Output the [X, Y] coordinate of the center of the cell containing the given text.  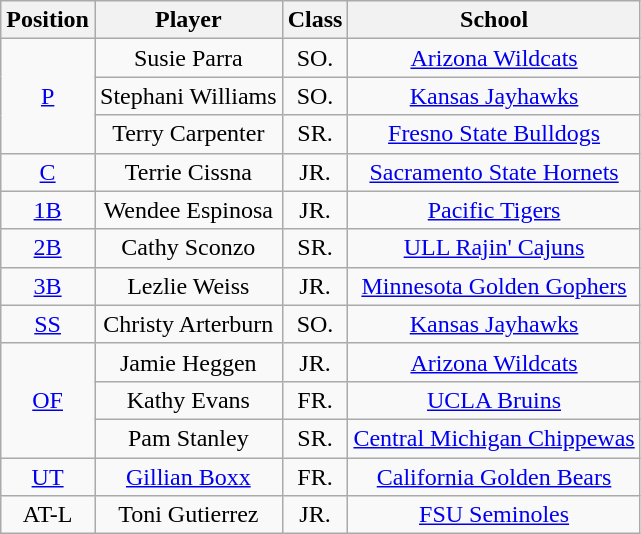
Susie Parra [188, 58]
ULL Rajin' Cajuns [494, 248]
Terry Carpenter [188, 134]
Central Michigan Chippewas [494, 438]
Kathy Evans [188, 400]
Sacramento State Hornets [494, 172]
California Golden Bears [494, 477]
Class [315, 20]
Pam Stanley [188, 438]
FSU Seminoles [494, 515]
OF [48, 400]
Gillian Boxx [188, 477]
P [48, 96]
Wendee Espinosa [188, 210]
School [494, 20]
Cathy Sconzo [188, 248]
3B [48, 286]
C [48, 172]
1B [48, 210]
Lezlie Weiss [188, 286]
UT [48, 477]
UCLA Bruins [494, 400]
Christy Arterburn [188, 324]
Jamie Heggen [188, 362]
Fresno State Bulldogs [494, 134]
Stephani Williams [188, 96]
Terrie Cissna [188, 172]
Player [188, 20]
Minnesota Golden Gophers [494, 286]
AT-L [48, 515]
SS [48, 324]
Position [48, 20]
2B [48, 248]
Pacific Tigers [494, 210]
Toni Gutierrez [188, 515]
